Return (x, y) of the center of cell containing provided text 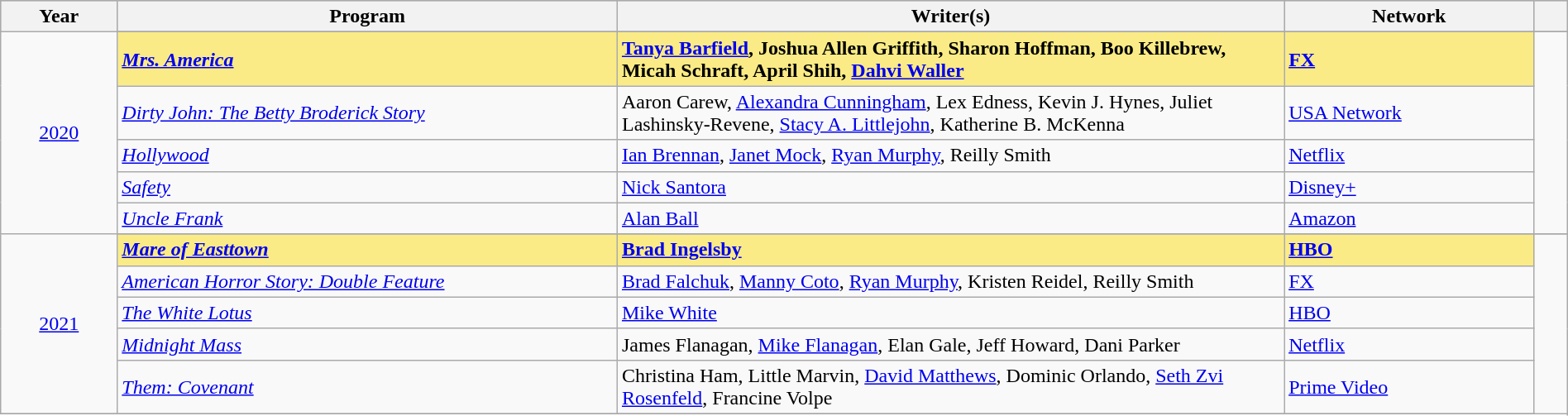
Mrs. America (367, 60)
Writer(s) (950, 17)
2021 (60, 324)
Hollywood (367, 155)
Mare of Easttown (367, 250)
Prime Video (1409, 387)
Alan Ball (950, 218)
Christina Ham, Little Marvin, David Matthews, Dominic Orlando, Seth Zvi Rosenfeld, Francine Volpe (950, 387)
USA Network (1409, 112)
Disney+ (1409, 187)
Them: Covenant (367, 387)
Program (367, 17)
Amazon (1409, 218)
Network (1409, 17)
Mike White (950, 313)
Aaron Carew, Alexandra Cunningham, Lex Edness, Kevin J. Hynes, Juliet Lashinsky-Revene, Stacy A. Littlejohn, Katherine B. McKenna (950, 112)
The White Lotus (367, 313)
American Horror Story: Double Feature (367, 281)
Midnight Mass (367, 344)
Brad Ingelsby (950, 250)
2020 (60, 133)
Dirty John: The Betty Broderick Story (367, 112)
Nick Santora (950, 187)
Tanya Barfield, Joshua Allen Griffith, Sharon Hoffman, Boo Killebrew, Micah Schraft, April Shih, Dahvi Waller (950, 60)
Year (60, 17)
James Flanagan, Mike Flanagan, Elan Gale, Jeff Howard, Dani Parker (950, 344)
Ian Brennan, Janet Mock, Ryan Murphy, Reilly Smith (950, 155)
Safety (367, 187)
Uncle Frank (367, 218)
Brad Falchuk, Manny Coto, Ryan Murphy, Kristen Reidel, Reilly Smith (950, 281)
